Pinpoint the cell where the given text exists, returning its [x, y] midpoint coordinate. 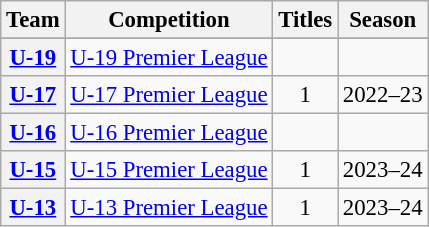
U-13 [33, 208]
U-16 [33, 133]
Season [383, 20]
Team [33, 20]
2022–23 [383, 95]
U-13 Premier League [169, 208]
U-17 [33, 95]
Titles [306, 20]
U-15 Premier League [169, 170]
U-19 Premier League [169, 58]
U-17 Premier League [169, 95]
U-16 Premier League [169, 133]
U-15 [33, 170]
Competition [169, 20]
U-19 [33, 58]
